From the cell containing the given text, extract its center point as [x, y] coordinate. 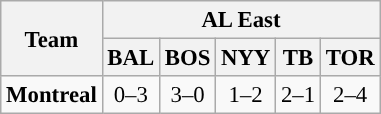
TB [298, 58]
BOS [187, 58]
Montreal [52, 95]
2–4 [350, 95]
Team [52, 38]
AL East [241, 20]
3–0 [187, 95]
NYY [246, 58]
0–3 [130, 95]
2–1 [298, 95]
TOR [350, 58]
BAL [130, 58]
1–2 [246, 95]
